Pinpoint the cell where the given text exists, returning its [x, y] midpoint coordinate. 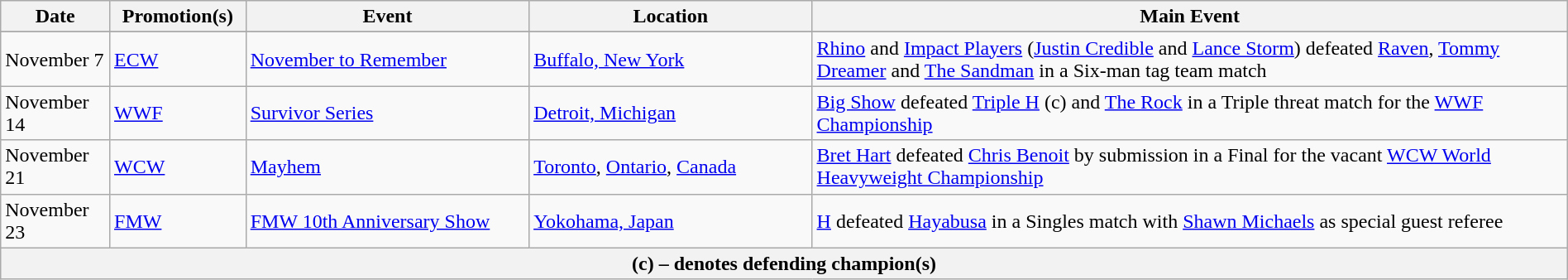
Event [387, 17]
Date [55, 17]
Survivor Series [387, 113]
(c) – denotes defending champion(s) [784, 263]
Promotion(s) [179, 17]
November 7 [55, 60]
WWF [179, 113]
November 23 [55, 220]
Bret Hart defeated Chris Benoit by submission in a Final for the vacant WCW World Heavyweight Championship [1189, 167]
Main Event [1189, 17]
FMW 10th Anniversary Show [387, 220]
November 14 [55, 113]
Rhino and Impact Players (Justin Credible and Lance Storm) defeated Raven, Tommy Dreamer and The Sandman in a Six-man tag team match [1189, 60]
H defeated Hayabusa in a Singles match with Shawn Michaels as special guest referee [1189, 220]
Big Show defeated Triple H (c) and The Rock in a Triple threat match for the WWF Championship [1189, 113]
ECW [179, 60]
Detroit, Michigan [671, 113]
Yokohama, Japan [671, 220]
FMW [179, 220]
Buffalo, New York [671, 60]
Toronto, Ontario, Canada [671, 167]
November 21 [55, 167]
Location [671, 17]
WCW [179, 167]
November to Remember [387, 60]
Mayhem [387, 167]
